Find where the given text appears and provide that cell's center as [X, Y] coordinate. 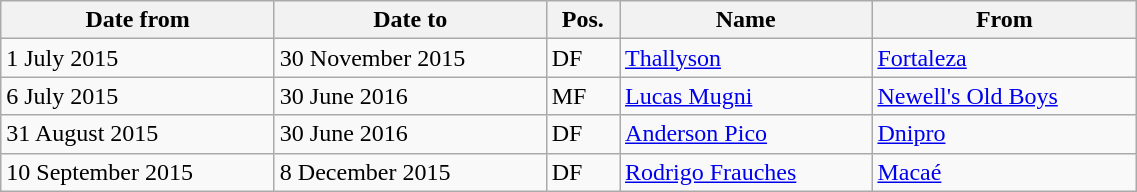
Dnipro [1004, 134]
Rodrigo Frauches [746, 172]
Newell's Old Boys [1004, 96]
Name [746, 20]
Fortaleza [1004, 58]
6 July 2015 [138, 96]
MF [582, 96]
Pos. [582, 20]
31 August 2015 [138, 134]
10 September 2015 [138, 172]
Lucas Mugni [746, 96]
8 December 2015 [410, 172]
Thallyson [746, 58]
1 July 2015 [138, 58]
Anderson Pico [746, 134]
Date to [410, 20]
30 November 2015 [410, 58]
Macaé [1004, 172]
Date from [138, 20]
From [1004, 20]
